Determine the (X, Y) coordinate at the center of the cell enclosing the given text.  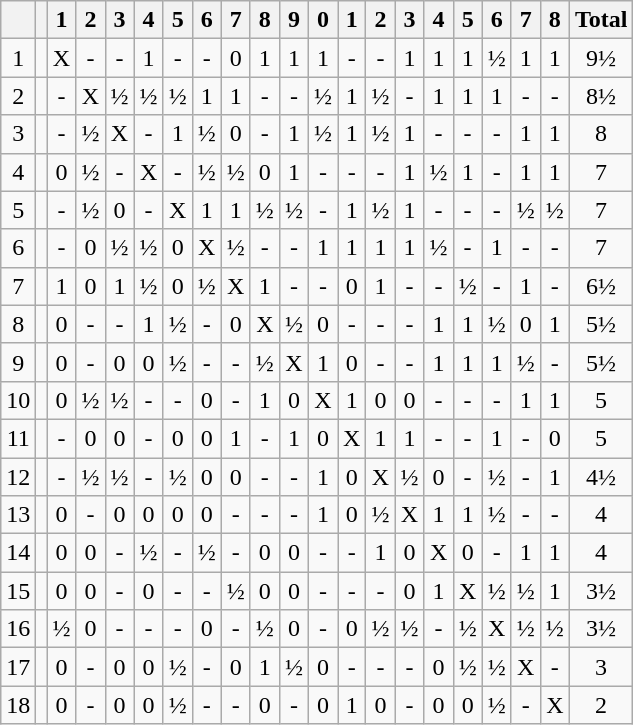
4½ (601, 477)
14 (18, 553)
17 (18, 667)
16 (18, 629)
18 (18, 705)
6½ (601, 286)
Total (601, 20)
9½ (601, 58)
11 (18, 438)
8½ (601, 96)
10 (18, 400)
15 (18, 591)
12 (18, 477)
13 (18, 515)
